For the text-containing cell, return its midpoint in (X, Y) coordinate format. 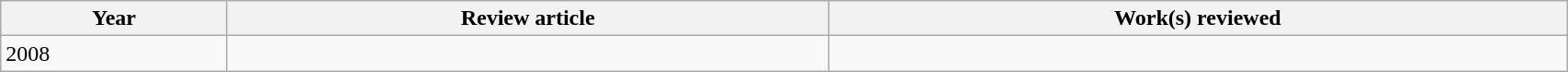
2008 (114, 54)
Year (114, 18)
Work(s) reviewed (1198, 18)
Review article (527, 18)
